Return the [x, y] coordinate for the center point of the cell that contains the specified text.  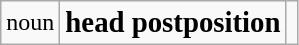
head postposition [173, 23]
noun [30, 23]
